Determine the [X, Y] coordinate at the center of the cell enclosing the given text.  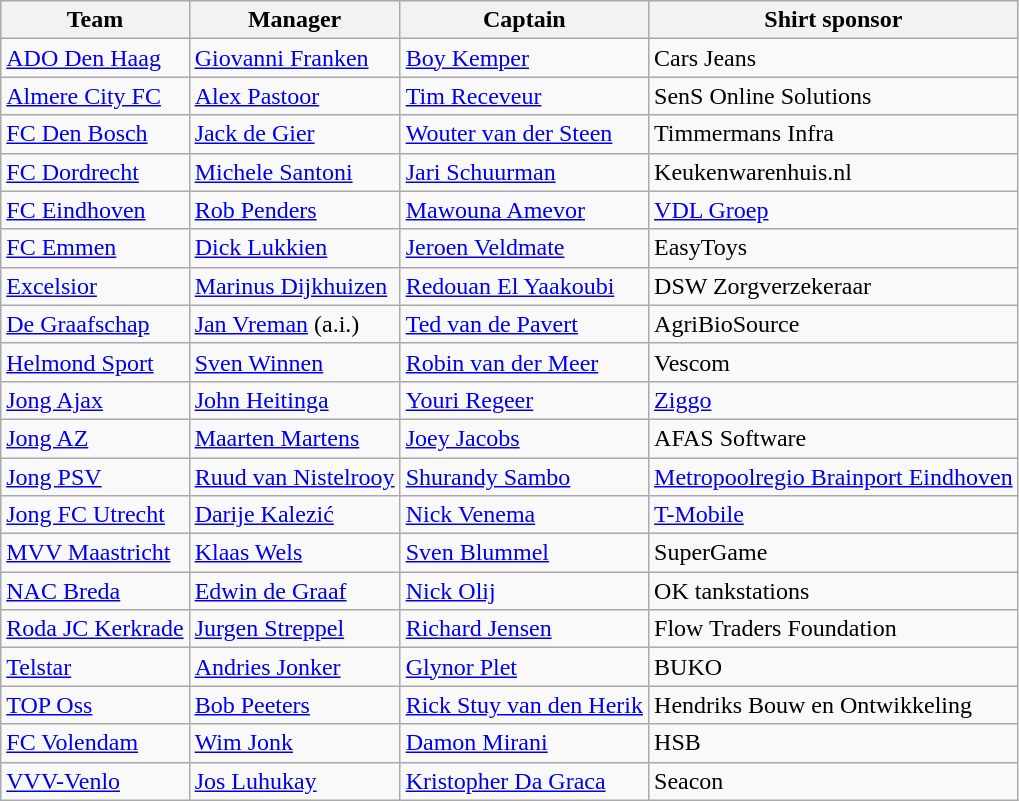
Keukenwarenhuis.nl [834, 172]
Team [95, 20]
DSW Zorgverzekeraar [834, 286]
Jan Vreman (a.i.) [294, 324]
Manager [294, 20]
Giovanni Franken [294, 58]
Seacon [834, 781]
Shirt sponsor [834, 20]
Rick Stuy van den Herik [524, 705]
Ruud van Nistelrooy [294, 477]
Redouan El Yaakoubi [524, 286]
AFAS Software [834, 438]
Andries Jonker [294, 667]
Joey Jacobs [524, 438]
Rob Penders [294, 210]
FC Dordrecht [95, 172]
Richard Jensen [524, 629]
Mawouna Amevor [524, 210]
Dick Lukkien [294, 248]
Metropoolregio Brainport Eindhoven [834, 477]
Jos Luhukay [294, 781]
Robin van der Meer [524, 362]
SuperGame [834, 553]
VVV-Venlo [95, 781]
FC Den Bosch [95, 134]
Sven Winnen [294, 362]
Klaas Wels [294, 553]
John Heitinga [294, 400]
Michele Santoni [294, 172]
Jurgen Streppel [294, 629]
De Graafschap [95, 324]
Roda JC Kerkrade [95, 629]
Edwin de Graaf [294, 591]
SenS Online Solutions [834, 96]
MVV Maastricht [95, 553]
AgriBioSource [834, 324]
Alex Pastoor [294, 96]
Tim Receveur [524, 96]
Wouter van der Steen [524, 134]
Jong FC Utrecht [95, 515]
Damon Mirani [524, 743]
Bob Peeters [294, 705]
Kristopher Da Graca [524, 781]
Flow Traders Foundation [834, 629]
Jack de Gier [294, 134]
Shurandy Sambo [524, 477]
Boy Kemper [524, 58]
T-Mobile [834, 515]
Youri Regeer [524, 400]
EasyToys [834, 248]
Darije Kalezić [294, 515]
Marinus Dijkhuizen [294, 286]
FC Emmen [95, 248]
Excelsior [95, 286]
Telstar [95, 667]
Almere City FC [95, 96]
TOP Oss [95, 705]
Jong AZ [95, 438]
VDL Groep [834, 210]
Hendriks Bouw en Ontwikkeling [834, 705]
Timmermans Infra [834, 134]
Jong PSV [95, 477]
OK tankstations [834, 591]
Jeroen Veldmate [524, 248]
NAC Breda [95, 591]
Glynor Plet [524, 667]
ADO Den Haag [95, 58]
Jari Schuurman [524, 172]
FC Volendam [95, 743]
Maarten Martens [294, 438]
Ziggo [834, 400]
Cars Jeans [834, 58]
Captain [524, 20]
Nick Olij [524, 591]
Vescom [834, 362]
FC Eindhoven [95, 210]
Sven Blummel [524, 553]
Helmond Sport [95, 362]
Ted van de Pavert [524, 324]
Nick Venema [524, 515]
Jong Ajax [95, 400]
Wim Jonk [294, 743]
BUKO [834, 667]
HSB [834, 743]
